Output the (x, y) coordinate of the center of the cell containing the given text.  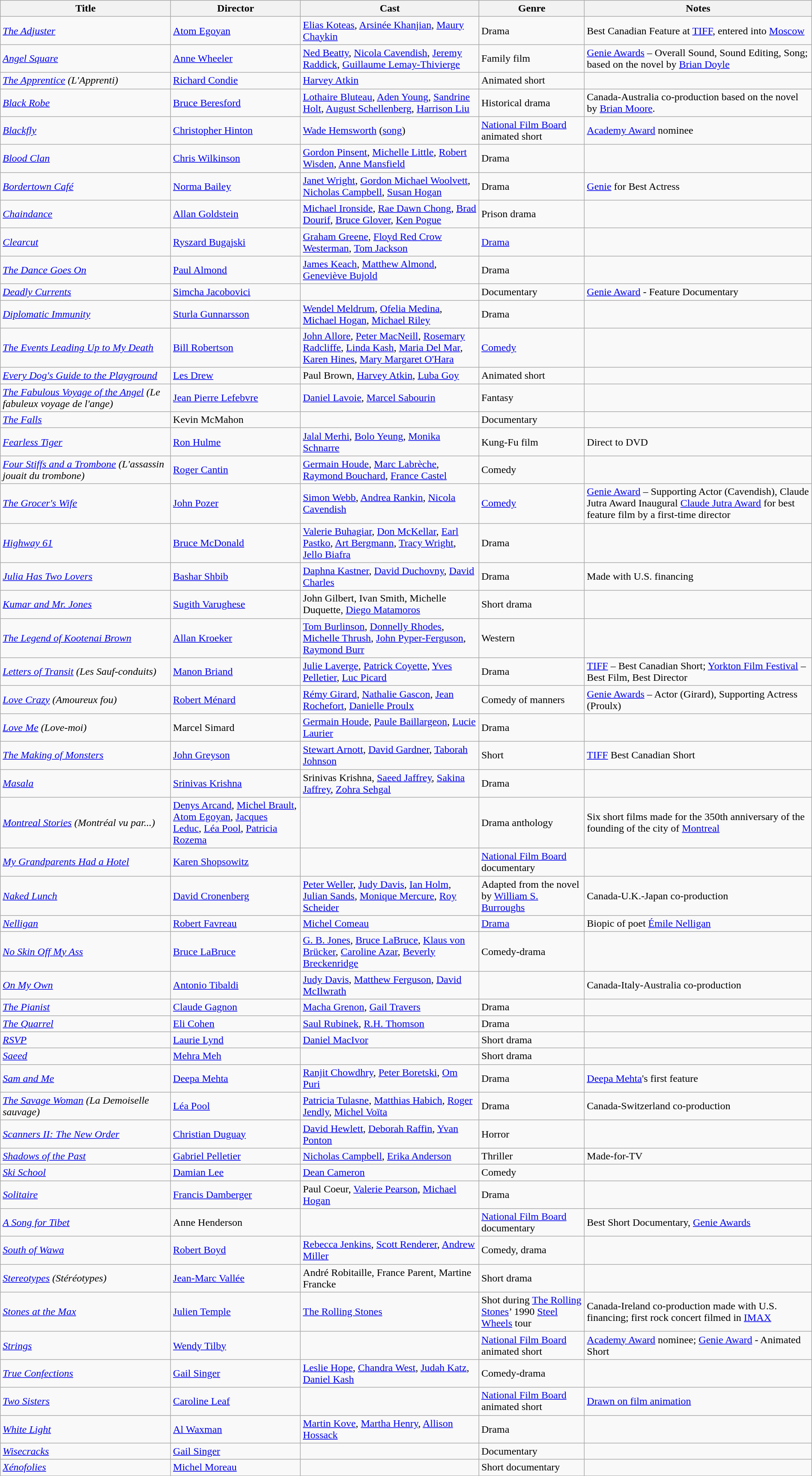
Fantasy (531, 398)
Cast (390, 9)
Best Short Documentary, Genie Awards (698, 1223)
Sam and Me (86, 1078)
Anne Wheeler (236, 58)
Christopher Hinton (236, 130)
John Gilbert, Ivan Smith, Michelle Duquette, Diego Matamoros (390, 604)
Six short films made for the 350th anniversary of the founding of the city of Montreal (698, 823)
Genie Award - Feature Documentary (698, 292)
André Robitaille, France Parent, Martine Francke (390, 1278)
Montreal Stories (Montréal vu par...) (86, 823)
Manon Briand (236, 672)
Allan Kroeker (236, 638)
Bordertown Café (86, 186)
Paul Almond (236, 270)
TIFF Best Canadian Short (698, 755)
Naked Lunch (86, 896)
Srinivas Krishna, Saeed Jaffrey, Sakina Jaffrey, Zohra Sehgal (390, 783)
Patricia Tulasne, Matthias Habich, Roger Jendly, Michel Voïta (390, 1106)
Tom Burlinson, Donnelly Rhodes, Michelle Thrush, John Pyper-Ferguson, Raymond Burr (390, 638)
Julia Has Two Lovers (86, 577)
Historical drama (531, 103)
Love Me (Love-moi) (86, 728)
Bruce Beresford (236, 103)
Bruce McDonald (236, 543)
Made with U.S. financing (698, 577)
The Events Leading Up to My Death (86, 348)
Valerie Buhagiar, Don McKellar, Earl Pastko, Art Bergmann, Tracy Wright, Jello Biafra (390, 543)
Canada-U.K.-Japan co-production (698, 896)
Al Waxman (236, 1429)
No Skin Off My Ass (86, 952)
Biopic of poet Émile Nelligan (698, 924)
Comedy, drama (531, 1250)
Mehra Meh (236, 1056)
Michael Ironside, Rae Dawn Chong, Brad Dourif, Bruce Glover, Ken Pogue (390, 214)
Lothaire Bluteau, Aden Young, Sandrine Holt, August Schellenberg, Harrison Liu (390, 103)
Roger Cantin (236, 470)
Highway 61 (86, 543)
Deadly Currents (86, 292)
Sugith Varughese (236, 604)
Horror (531, 1134)
Rebecca Jenkins, Scott Renderer, Andrew Miller (390, 1250)
Claude Gagnon (236, 1007)
Ron Hulme (236, 442)
Paul Brown, Harvey Atkin, Luba Goy (390, 376)
Title (86, 9)
The Legend of Kootenai Brown (86, 638)
Scanners II: The New Order (86, 1134)
Peter Weller, Judy Davis, Ian Holm, Julian Sands, Monique Mercure, Roy Scheider (390, 896)
Kevin McMahon (236, 420)
Jean Pierre Lefebvre (236, 398)
Stones at the Max (86, 1312)
James Keach, Matthew Almond, Geneviève Bujold (390, 270)
Director (236, 9)
The Grocer's Wife (86, 503)
Kumar and Mr. Jones (86, 604)
The Rolling Stones (390, 1312)
Simcha Jacobovici (236, 292)
Canada-Australia co-production based on the novel by Brian Moore. (698, 103)
Laurie Lynd (236, 1040)
Macha Grenon, Gail Travers (390, 1007)
Letters of Transit (Les Sauf-conduits) (86, 672)
Black Robe (86, 103)
The Apprentice (L'Apprenti) (86, 81)
Best Canadian Feature at TIFF, entered into Moscow (698, 31)
Judy Davis, Matthew Ferguson, David McIlwrath (390, 985)
Les Drew (236, 376)
Eli Cohen (236, 1024)
Robert Favreau (236, 924)
Harvey Atkin (390, 81)
Genie Awards – Actor (Girard), Supporting Actress (Proulx) (698, 699)
Genie for Best Actress (698, 186)
Thriller (531, 1156)
Chris Wilkinson (236, 159)
Rémy Girard, Nathalie Gascon, Jean Rochefort, Danielle Proulx (390, 699)
Julie Laverge, Patrick Coyette, Yves Pelletier, Luc Picard (390, 672)
Kung-Fu film (531, 442)
Short (531, 755)
Leslie Hope, Chandra West, Judah Katz, Daniel Kash (390, 1374)
Two Sisters (86, 1401)
John Greyson (236, 755)
On My Own (86, 985)
Srinivas Krishna (236, 783)
Clearcut (86, 242)
RSVP (86, 1040)
Angel Square (86, 58)
White Light (86, 1429)
Diplomatic Immunity (86, 314)
Daniel Lavoie, Marcel Sabourin (390, 398)
Masala (86, 783)
Gabriel Pelletier (236, 1156)
Genre (531, 9)
Christian Duguay (236, 1134)
The Savage Woman (La Demoiselle sauvage) (86, 1106)
Stereotypes (Stéréotypes) (86, 1278)
John Allore, Peter MacNeill, Rosemary Radcliffe, Linda Kash, Maria Del Mar, Karen Hines, Mary Margaret O'Hara (390, 348)
Direct to DVD (698, 442)
Ned Beatty, Nicola Cavendish, Jeremy Raddick, Guillaume Lemay-Thivierge (390, 58)
Bill Robertson (236, 348)
Robert Ménard (236, 699)
Deepa Mehta's first feature (698, 1078)
Love Crazy (Amoureux fou) (86, 699)
Canada-Switzerland co-production (698, 1106)
A Song for Tibet (86, 1223)
Made-for-TV (698, 1156)
John Pozer (236, 503)
Denys Arcand, Michel Brault, Atom Egoyan, Jacques Leduc, Léa Pool, Patricia Rozema (236, 823)
Ryszard Bugajski (236, 242)
Genie Award – Supporting Actor (Cavendish), Claude Jutra Award Inaugural Claude Jutra Award for best feature film by a first-time director (698, 503)
Michel Comeau (390, 924)
Dean Cameron (390, 1172)
Prison drama (531, 214)
Fearless Tiger (86, 442)
South of Wawa (86, 1250)
Léa Pool (236, 1106)
Bruce LaBruce (236, 952)
David Cronenberg (236, 896)
Stewart Arnott, David Gardner, Taborah Johnson (390, 755)
Nicholas Campbell, Erika Anderson (390, 1156)
Shot during The Rolling Stones’ 1990 Steel Wheels tour (531, 1312)
Strings (86, 1345)
Daphna Kastner, David Duchovny, David Charles (390, 577)
Saeed (86, 1056)
Academy Award nominee (698, 130)
Family film (531, 58)
Blood Clan (86, 159)
Atom Egoyan (236, 31)
Nelligan (86, 924)
Robert Boyd (236, 1250)
The Adjuster (86, 31)
Simon Webb, Andrea Rankin, Nicola Cavendish (390, 503)
Daniel MacIvor (390, 1040)
Paul Coeur, Valerie Pearson, Michael Hogan (390, 1195)
Marcel Simard (236, 728)
The Pianist (86, 1007)
Canada-Italy-Australia co-production (698, 985)
Norma Bailey (236, 186)
Ski School (86, 1172)
Antonio Tibaldi (236, 985)
Short documentary (531, 1467)
Drawn on film animation (698, 1401)
Shadows of the Past (86, 1156)
Germain Houde, Marc Labrèche, Raymond Bouchard, France Castel (390, 470)
Xénofolies (86, 1467)
Anne Henderson (236, 1223)
Martin Kove, Martha Henry, Allison Hossack (390, 1429)
Gordon Pinsent, Michelle Little, Robert Wisden, Anne Mansfield (390, 159)
Germain Houde, Paule Baillargeon, Lucie Laurier (390, 728)
Graham Greene, Floyd Red Crow Westerman, Tom Jackson (390, 242)
Solitaire (86, 1195)
Drama anthology (531, 823)
Blackfly (86, 130)
My Grandparents Had a Hotel (86, 862)
Francis Damberger (236, 1195)
Wade Hemsworth (song) (390, 130)
Every Dog's Guide to the Playground (86, 376)
David Hewlett, Deborah Raffin, Yvan Ponton (390, 1134)
The Making of Monsters (86, 755)
Canada-Ireland co-production made with U.S. financing; first rock concert filmed in IMAX (698, 1312)
The Falls (86, 420)
Comedy of manners (531, 699)
Michel Moreau (236, 1467)
Wendy Tilby (236, 1345)
Deepa Mehta (236, 1078)
The Quarrel (86, 1024)
TIFF – Best Canadian Short; Yorkton Film Festival – Best Film, Best Director (698, 672)
Jalal Merhi, Bolo Yeung, Monika Schnarre (390, 442)
G. B. Jones, Bruce LaBruce, Klaus von Brücker, Caroline Azar, Beverly Breckenridge (390, 952)
Elias Koteas, Arsinée Khanjian, Maury Chaykin (390, 31)
Jean-Marc Vallée (236, 1278)
Richard Condie (236, 81)
Saul Rubinek, R.H. Thomson (390, 1024)
Wendel Meldrum, Ofelia Medina, Michael Hogan, Michael Riley (390, 314)
Damian Lee (236, 1172)
Academy Award nominee; Genie Award - Animated Short (698, 1345)
Four Stiffs and a Trombone (L'assassin jouait du trombone) (86, 470)
Sturla Gunnarsson (236, 314)
Bashar Shbib (236, 577)
The Fabulous Voyage of the Angel (Le fabuleux voyage de l'ange) (86, 398)
Genie Awards – Overall Sound, Sound Editing, Song; based on the novel by Brian Doyle (698, 58)
Allan Goldstein (236, 214)
Karen Shopsowitz (236, 862)
Wisecracks (86, 1451)
Adapted from the novel by William S. Burroughs (531, 896)
Notes (698, 9)
Janet Wright, Gordon Michael Woolvett, Nicholas Campbell, Susan Hogan (390, 186)
Chaindance (86, 214)
Western (531, 638)
Caroline Leaf (236, 1401)
Julien Temple (236, 1312)
Ranjit Chowdhry, Peter Boretski, Om Puri (390, 1078)
True Confections (86, 1374)
The Dance Goes On (86, 270)
